Provide the [x, y] coordinate of the cell's center where the given text is located.  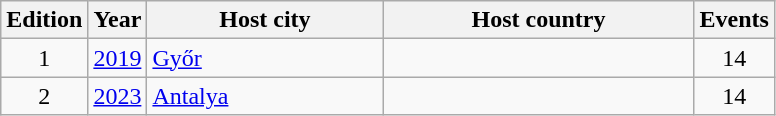
Host city [265, 20]
2 [44, 96]
1 [44, 58]
2023 [118, 96]
Host country [538, 20]
Győr [265, 58]
2019 [118, 58]
Year [118, 20]
Edition [44, 20]
Antalya [265, 96]
Events [734, 20]
